Return the (X, Y) coordinate for the center point of the cell that contains the specified text.  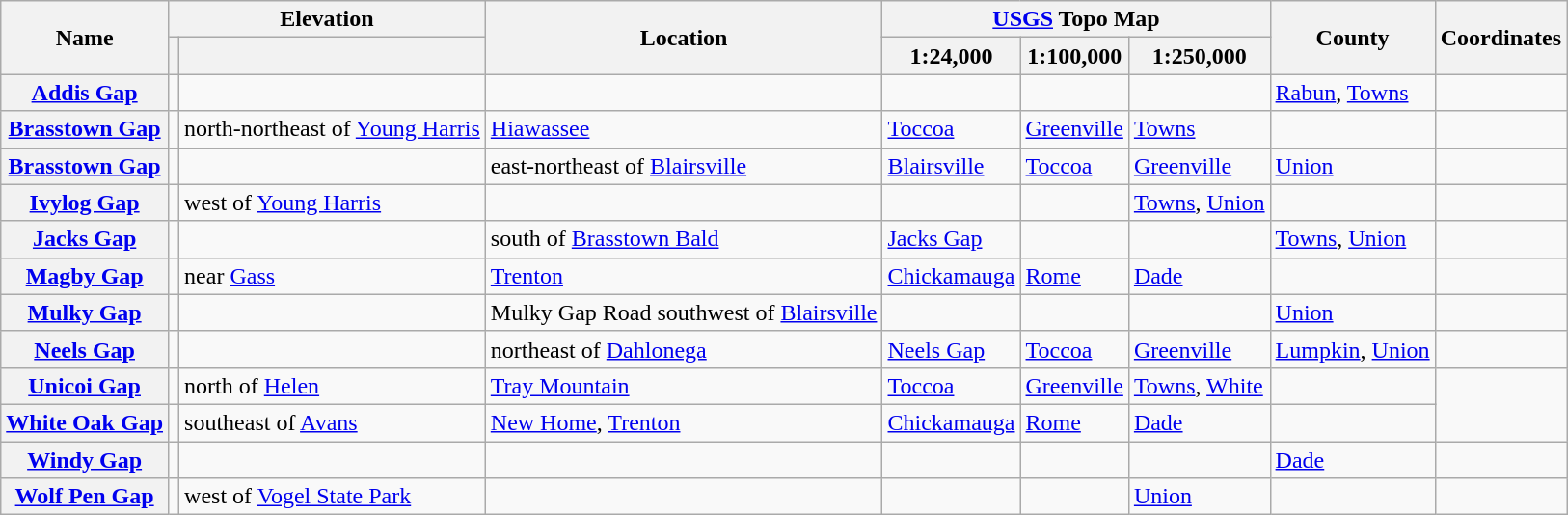
Magby Gap (85, 276)
USGS Topo Map (1076, 19)
Unicoi Gap (85, 386)
1:100,000 (1074, 56)
northeast of Dahlonega (684, 349)
White Oak Gap (85, 422)
Ivylog Gap (85, 203)
Lumpkin, Union (1352, 349)
north of Helen (333, 386)
Mulky Gap (85, 312)
Windy Gap (85, 460)
Elevation (328, 19)
near Gass (333, 276)
Mulky Gap Road southwest of Blairsville (684, 312)
Blairsville (951, 166)
Name (85, 38)
east-northeast of Blairsville (684, 166)
Towns, White (1200, 386)
1:250,000 (1200, 56)
Wolf Pen Gap (85, 497)
Location (684, 38)
Tray Mountain (684, 386)
south of Brasstown Bald (684, 239)
Coordinates (1500, 38)
west of Vogel State Park (333, 497)
Rabun, Towns (1352, 93)
Trenton (684, 276)
1:24,000 (951, 56)
north-northeast of Young Harris (333, 129)
Addis Gap (85, 93)
southeast of Avans (333, 422)
Towns (1200, 129)
west of Young Harris (333, 203)
Hiawassee (684, 129)
New Home, Trenton (684, 422)
County (1352, 38)
